Find where the given text appears and provide that cell's center as (x, y) coordinate. 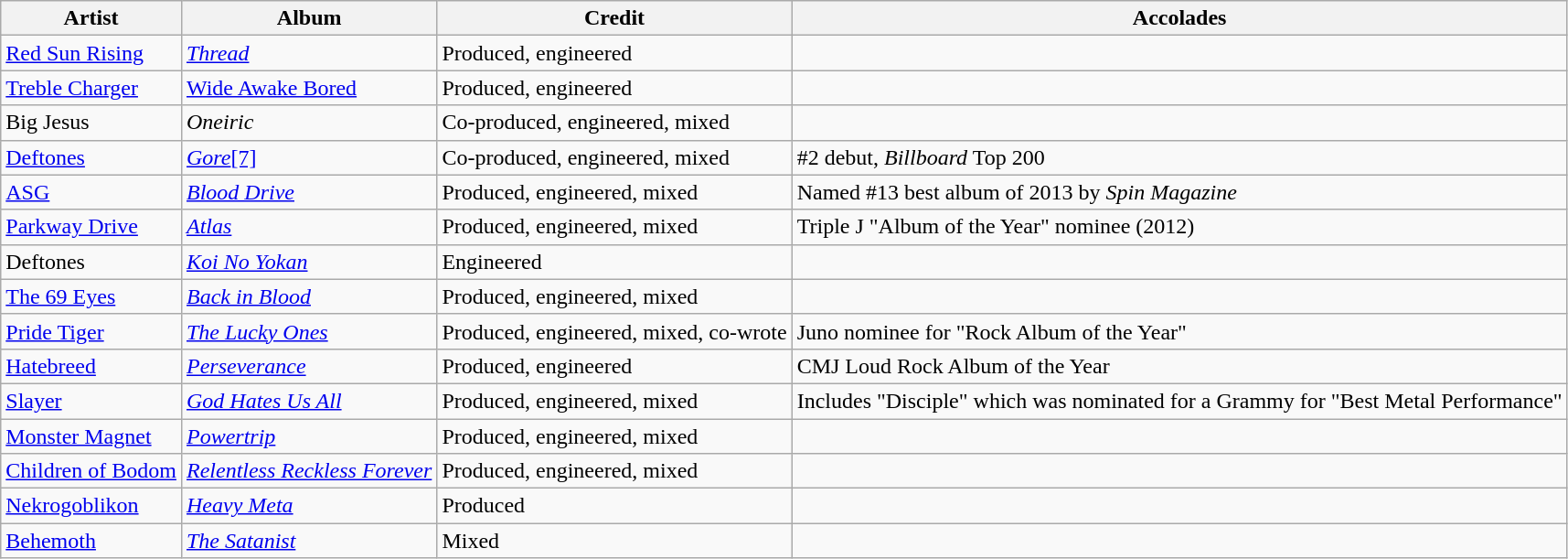
Relentless Reckless Forever (309, 471)
Slayer (91, 401)
Includes "Disciple" which was nominated for a Grammy for "Best Metal Performance" (1179, 401)
Behemoth (91, 541)
Produced, engineered, mixed, co-wrote (614, 331)
Atlas (309, 227)
Engineered (614, 262)
Nekrogoblikon (91, 506)
Monster Magnet (91, 436)
ASG (91, 192)
God Hates Us All (309, 401)
Back in Blood (309, 296)
Wide Awake Bored (309, 88)
The Lucky Ones (309, 331)
Thread (309, 53)
Produced (614, 506)
Treble Charger (91, 88)
Heavy Meta (309, 506)
Perseverance (309, 366)
The Satanist (309, 541)
Hatebreed (91, 366)
Oneiric (309, 123)
Artist (91, 18)
Triple J "Album of the Year" nominee (2012) (1179, 227)
Named #13 best album of 2013 by Spin Magazine (1179, 192)
Red Sun Rising (91, 53)
Juno nominee for "Rock Album of the Year" (1179, 331)
#2 debut, Billboard Top 200 (1179, 157)
Koi No Yokan (309, 262)
Blood Drive (309, 192)
Accolades (1179, 18)
Parkway Drive (91, 227)
The 69 Eyes (91, 296)
Pride Tiger (91, 331)
Children of Bodom (91, 471)
CMJ Loud Rock Album of the Year (1179, 366)
Gore[7] (309, 157)
Mixed (614, 541)
Powertrip (309, 436)
Big Jesus (91, 123)
Credit (614, 18)
Album (309, 18)
